Provide the [x, y] coordinate of the cell's center where the given text is located.  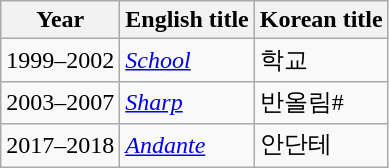
2003–2007 [60, 102]
English title [187, 20]
1999–2002 [60, 60]
Andante [187, 146]
Korean title [321, 20]
2017–2018 [60, 146]
Sharp [187, 102]
안단테 [321, 146]
학교 [321, 60]
School [187, 60]
반올림# [321, 102]
Year [60, 20]
